Output the (X, Y) coordinate of the center of the cell containing the given text.  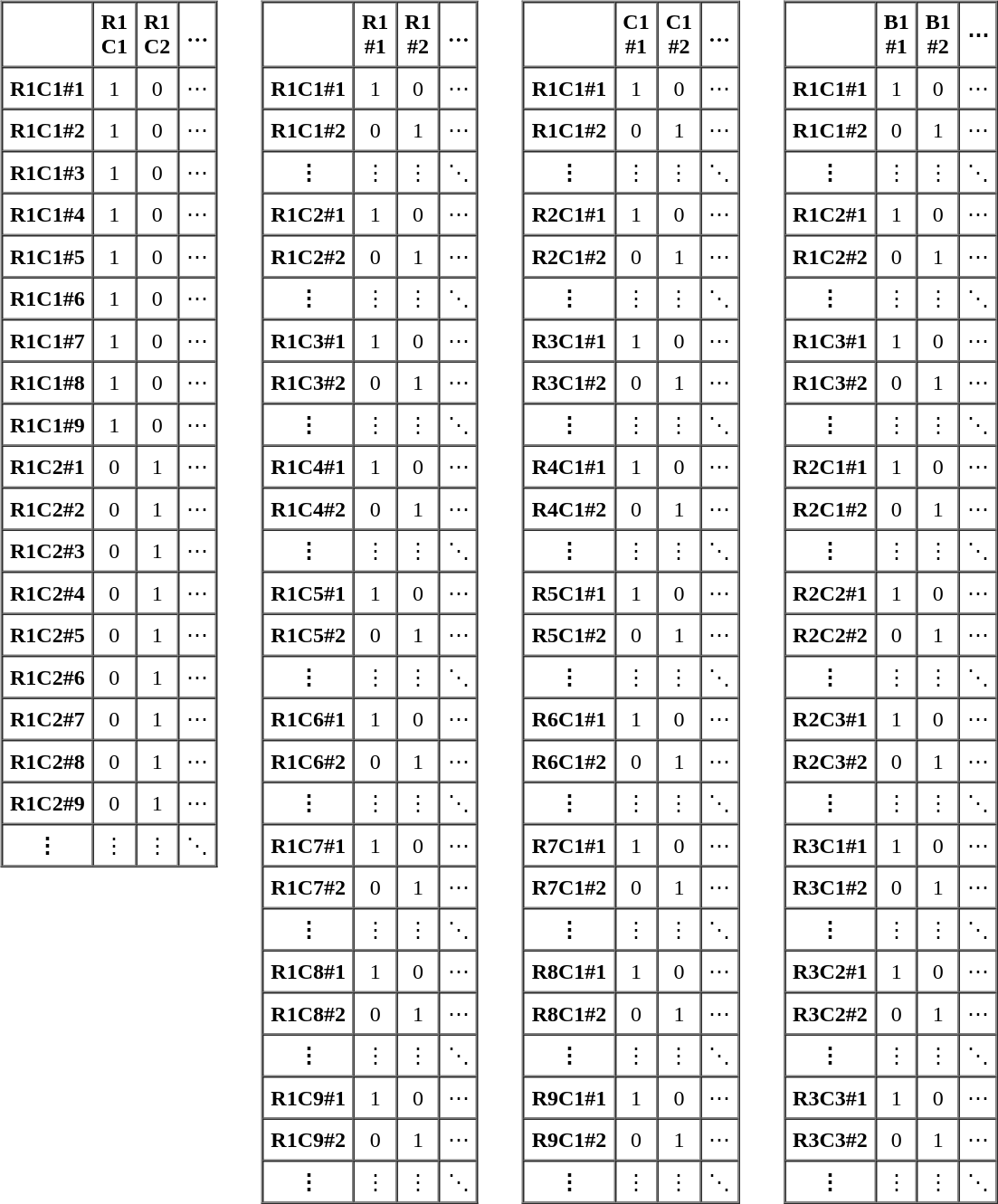
R1C1#7 (47, 340)
R1C2#6 (47, 677)
R3C2#1 (831, 971)
B1#1 (897, 34)
R9C1#1 (570, 1097)
C1#2 (679, 34)
R1C2#8 (47, 761)
R7C1#2 (570, 887)
R1C6#2 (308, 761)
R1C1#4 (47, 214)
R1C5#1 (308, 593)
R2C2#2 (831, 634)
R1C6#1 (308, 719)
R9C1#2 (570, 1139)
R8C1#1 (570, 971)
R2C3#2 (831, 761)
R1C1 (114, 34)
R1C1#9 (47, 424)
R1C9#2 (308, 1139)
R5C1#2 (570, 634)
R1C5#2 (308, 634)
R3C3#2 (831, 1139)
R8C1#2 (570, 1013)
R1C8#2 (308, 1013)
R1C1#8 (47, 383)
R2C3#1 (831, 719)
R1C7#2 (308, 887)
R1#2 (418, 34)
R1C4#2 (308, 508)
R3C2#2 (831, 1013)
R4C1#1 (570, 466)
R1C1#3 (47, 172)
R1C4#1 (308, 466)
R7C1#1 (570, 845)
R1C1#5 (47, 256)
R6C1#1 (570, 719)
R2C2#1 (831, 593)
R4C1#2 (570, 508)
R5C1#1 (570, 593)
R1C2#9 (47, 802)
R1C7#1 (308, 845)
R1C2#3 (47, 551)
R1C2#7 (47, 719)
R1C1#6 (47, 298)
R1#1 (375, 34)
R1C2#5 (47, 634)
R1C2#4 (47, 593)
R1C9#1 (308, 1097)
B1#2 (938, 34)
R1C8#1 (308, 971)
R6C1#2 (570, 761)
C1#1 (635, 34)
R3C3#1 (831, 1097)
R1C2 (157, 34)
